Locate the cell with the specified text and output its [X, Y] center coordinate. 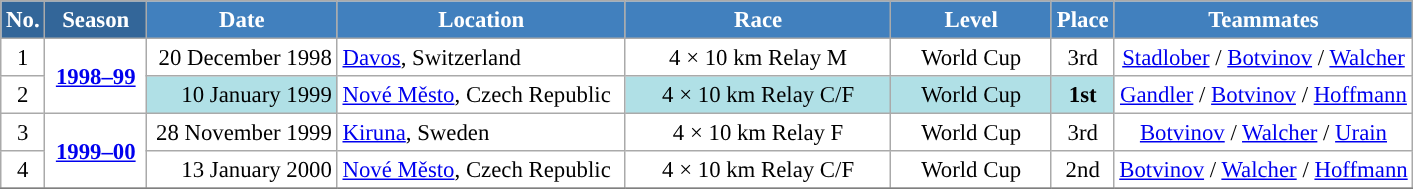
1999–00 [96, 152]
Stadlober / Botvinov / Walcher [1264, 58]
4 [23, 170]
20 December 1998 [242, 58]
1 [23, 58]
No. [23, 20]
3 [23, 133]
Botvinov / Walcher / Hoffmann [1264, 170]
Season [96, 20]
Date [242, 20]
Teammates [1264, 20]
Davos, Switzerland [481, 58]
2nd [1082, 170]
Kiruna, Sweden [481, 133]
10 January 1999 [242, 95]
Botvinov / Walcher / Urain [1264, 133]
28 November 1999 [242, 133]
Gandler / Botvinov / Hoffmann [1264, 95]
Location [481, 20]
Race [758, 20]
1998–99 [96, 76]
2 [23, 95]
Place [1082, 20]
4 × 10 km Relay F [758, 133]
1st [1082, 95]
13 January 2000 [242, 170]
4 × 10 km Relay M [758, 58]
Level [972, 20]
